Extract the (x, y) coordinate from the center of the cell holding the provided text.  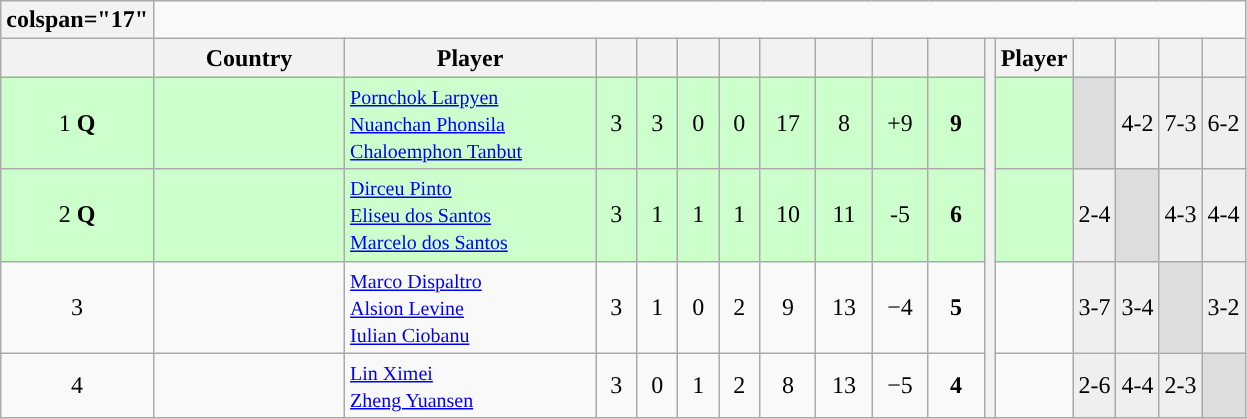
2 Q (78, 215)
6 (956, 215)
7-3 (1180, 123)
-5 (900, 215)
Lin XimeiZheng Yuansen (470, 386)
−5 (900, 386)
−4 (900, 307)
2-6 (1094, 386)
17 (788, 123)
Pornchok LarpyenNuanchan PhonsilaChaloemphon Tanbut (470, 123)
3-7 (1094, 307)
10 (788, 215)
2-4 (1094, 215)
4-2 (1138, 123)
3-4 (1138, 307)
3-2 (1224, 307)
Dirceu PintoEliseu dos SantosMarcelo dos Santos (470, 215)
Country (248, 58)
11 (844, 215)
+9 (900, 123)
Marco DispaltroAlsion LevineIulian Ciobanu (470, 307)
6-2 (1224, 123)
4-3 (1180, 215)
colspan="17" (78, 20)
1 Q (78, 123)
5 (956, 307)
2-3 (1180, 386)
